Find where the given text appears and provide that cell's center as [X, Y] coordinate. 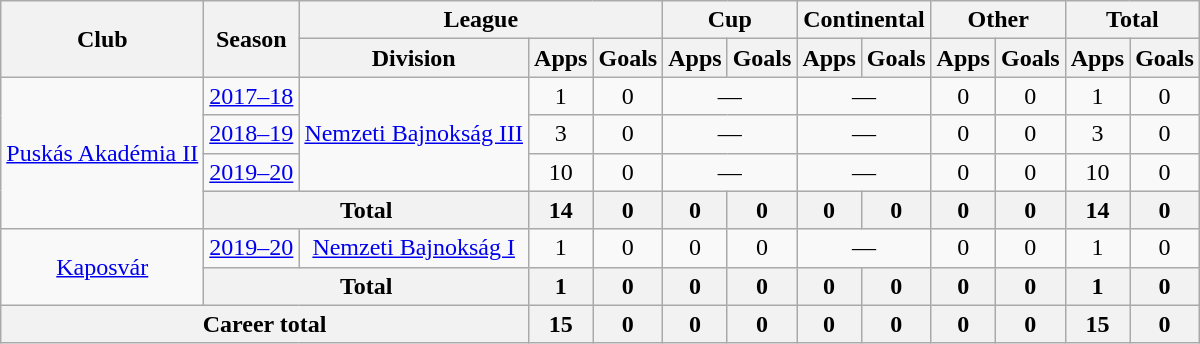
2017–18 [252, 96]
Nemzeti Bajnokság III [414, 134]
Puskás Akadémia II [102, 153]
Division [414, 58]
Continental [864, 20]
Other [998, 20]
Club [102, 39]
Nemzeti Bajnokság I [414, 248]
Career total [265, 324]
2018–19 [252, 134]
Cup [730, 20]
League [481, 20]
Kaposvár [102, 267]
Season [252, 39]
